From the cell containing the given text, extract its center point as (X, Y) coordinate. 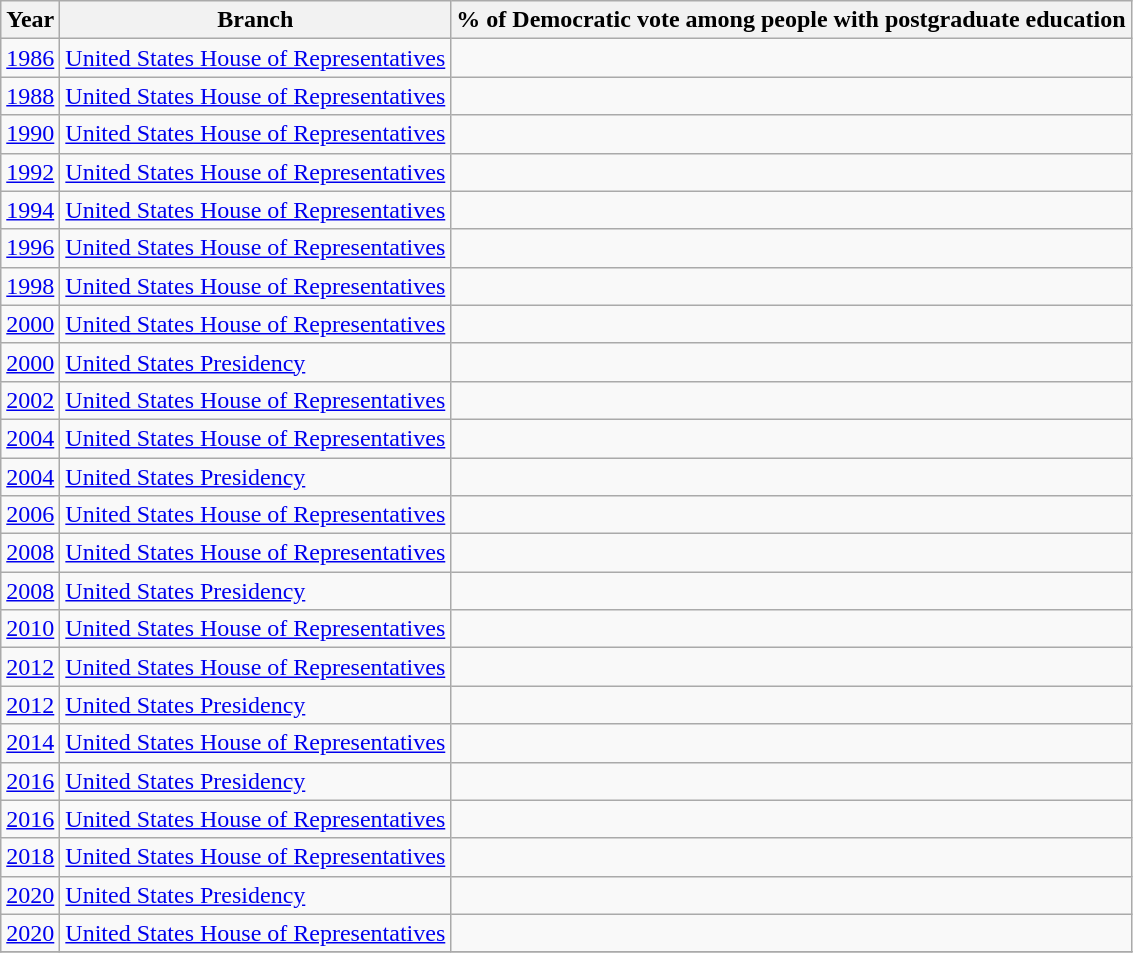
2002 (30, 400)
1996 (30, 248)
2014 (30, 743)
2010 (30, 629)
1994 (30, 210)
1998 (30, 286)
1986 (30, 58)
2006 (30, 515)
Branch (256, 20)
2018 (30, 857)
1990 (30, 134)
Year (30, 20)
1988 (30, 96)
1992 (30, 172)
% of Democratic vote among people with postgraduate education (791, 20)
